Find where the given text appears and provide that cell's center as (x, y) coordinate. 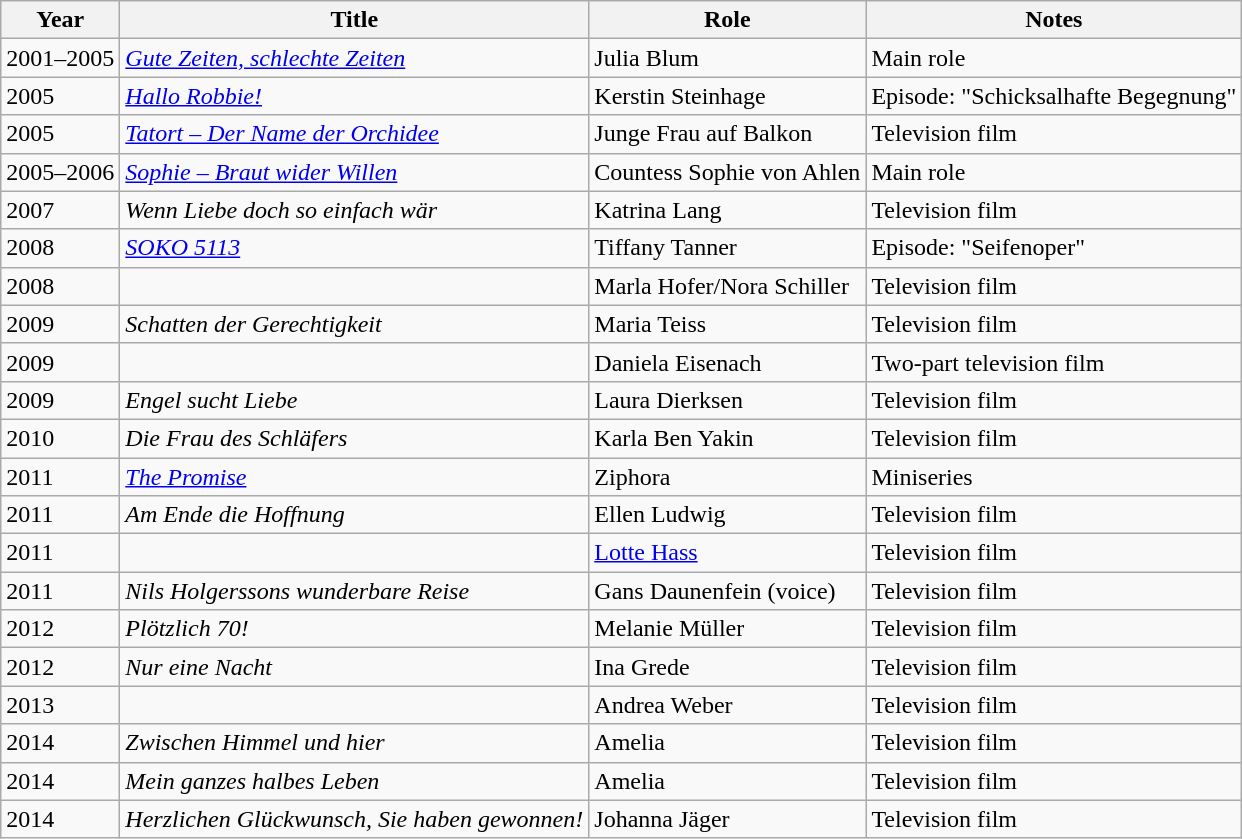
Ellen Ludwig (728, 515)
Am Ende die Hoffnung (354, 515)
Nur eine Nacht (354, 667)
2005–2006 (60, 172)
Kerstin Steinhage (728, 96)
Two-part television film (1054, 362)
Gans Daunenfein (voice) (728, 591)
Notes (1054, 20)
2001–2005 (60, 58)
Maria Teiss (728, 324)
Episode: "Schicksalhafte Begegnung" (1054, 96)
Herzlichen Glückwunsch, Sie haben gewonnen! (354, 819)
2007 (60, 210)
Zwischen Himmel und hier (354, 743)
Title (354, 20)
Ziphora (728, 477)
Julia Blum (728, 58)
Gute Zeiten, schlechte Zeiten (354, 58)
Junge Frau auf Balkon (728, 134)
2010 (60, 438)
Nils Holgerssons wunderbare Reise (354, 591)
Andrea Weber (728, 705)
SOKO 5113 (354, 248)
Sophie – Braut wider Willen (354, 172)
Laura Dierksen (728, 400)
Engel sucht Liebe (354, 400)
Role (728, 20)
Die Frau des Schläfers (354, 438)
Ina Grede (728, 667)
Daniela Eisenach (728, 362)
Melanie Müller (728, 629)
Lotte Hass (728, 553)
Karla Ben Yakin (728, 438)
Plötzlich 70! (354, 629)
Mein ganzes halbes Leben (354, 781)
Tiffany Tanner (728, 248)
2013 (60, 705)
Tatort – Der Name der Orchidee (354, 134)
Katrina Lang (728, 210)
Schatten der Gerechtigkeit (354, 324)
Miniseries (1054, 477)
Wenn Liebe doch so einfach wär (354, 210)
Episode: "Seifenoper" (1054, 248)
Johanna Jäger (728, 819)
Hallo Robbie! (354, 96)
Year (60, 20)
Countess Sophie von Ahlen (728, 172)
The Promise (354, 477)
Marla Hofer/Nora Schiller (728, 286)
